For the text-containing cell, return its midpoint in (X, Y) coordinate format. 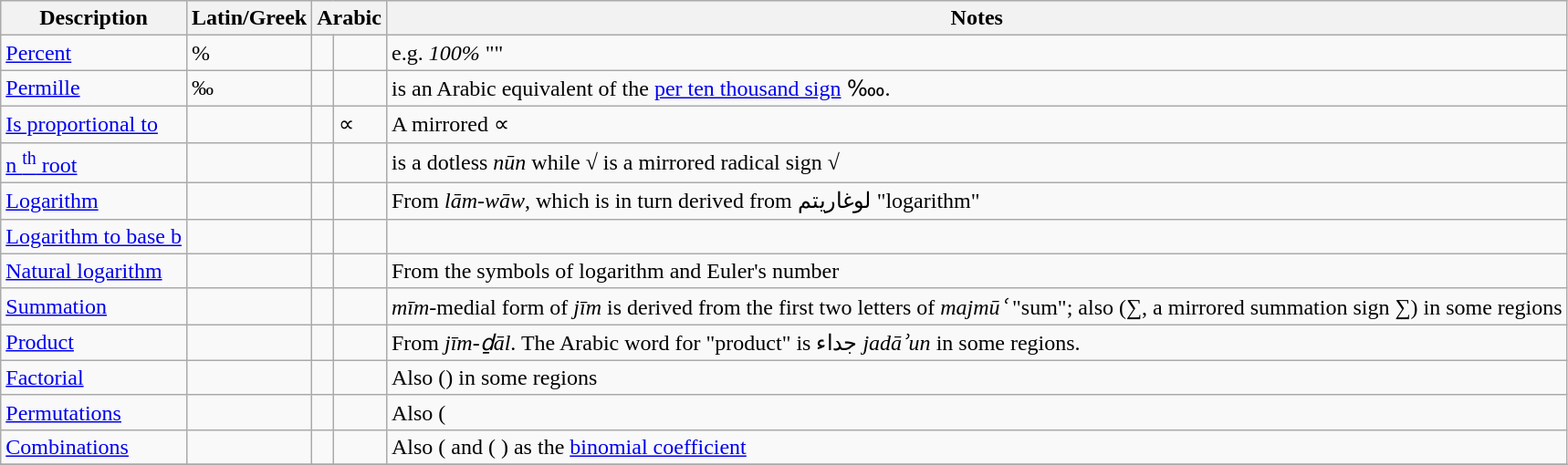
Permutations (94, 412)
Also () in some regions (977, 377)
Permille (94, 88)
Notes (977, 18)
‰ (248, 88)
e.g. 100% "" (977, 53)
Logarithm (94, 201)
Natural logarithm (94, 271)
mīm-medial form of jīm is derived from the first two letters of majmūʿ "sum"; also (∑, a mirrored summation sign ∑) in some regions (977, 306)
is an Arabic equivalent of the per ten thousand sign ‱. (977, 88)
A mirrored ∝ (977, 124)
Product (94, 343)
Latin/Greek (248, 18)
Also ( (977, 412)
% (248, 53)
Arabic (350, 18)
Percent (94, 53)
Summation (94, 306)
Also ( and ( ) as the binomial coefficient (977, 447)
∝ (360, 124)
n th root (94, 162)
Factorial (94, 377)
Is proportional to (94, 124)
Logarithm to base b (94, 236)
Combinations (94, 447)
is a dotless nūn while √ is a mirrored radical sign √ (977, 162)
From jīm-ḏāl. The Arabic word for "product" is جداء jadāʾun in some regions. (977, 343)
From lām-wāw, which is in turn derived from لوغاريتم "logarithm" (977, 201)
From the symbols of logarithm and Euler's number (977, 271)
Description (94, 18)
